From the cell containing the given text, extract its center point as (x, y) coordinate. 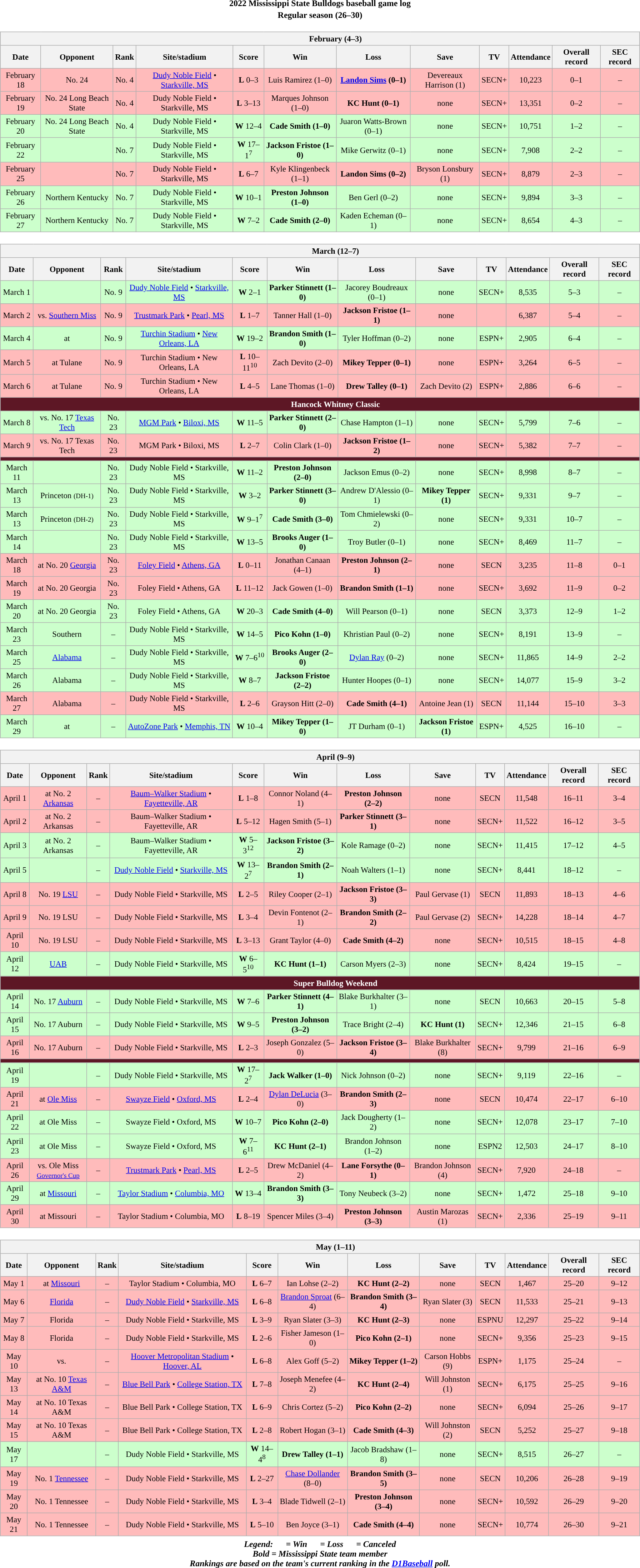
Nick Johnson (0–2) (374, 1075)
March 23 (17, 634)
W 7–6 (249, 1001)
KC Hunt (2–3) (384, 1320)
9–17 (619, 1407)
KC Hunt (1) (442, 1024)
Khristian Paul (0–2) (376, 634)
19–15 (574, 964)
22–16 (574, 1075)
Cade Smith (4–3) (384, 1430)
Cade Smith (1–0) (300, 126)
4,525 (528, 726)
9–10 (619, 1193)
Jacob Bradshaw (1–8) (384, 1454)
Preston Johnson (3–4) (384, 1502)
February 18 (21, 80)
9,799 (526, 1048)
26–30 (574, 1524)
6–10 (619, 1099)
10,774 (527, 1524)
18–13 (574, 894)
KC Hunt (2–2) (384, 1283)
1,472 (526, 1193)
7–7 (574, 446)
11–8 (574, 565)
AutoZone Park • Memphis, TN (179, 726)
L 8–19 (249, 1216)
W 10–7 (249, 1122)
14,228 (526, 917)
12,078 (526, 1122)
5,382 (528, 446)
April 1 (15, 798)
11,533 (527, 1301)
5–8 (619, 1001)
W 9–17 (250, 519)
Drew McDaniel (4–2) (300, 1170)
Chase Dollander (8–0) (313, 1478)
Carson Hobbs (9) (448, 1361)
22–17 (574, 1099)
Brandon Smith (1–0) (302, 338)
Parker Stinnett (3–1) (374, 821)
12,346 (526, 1024)
9–21 (619, 1524)
4–7 (619, 917)
April 14 (15, 1001)
Preston Johnson (3–3) (374, 1216)
ESPN2 (490, 1146)
8,191 (528, 634)
vs. Southern Miss (67, 315)
6–6 (574, 386)
Tony Neubeck (3–2) (374, 1193)
25–25 (574, 1384)
11–7 (574, 542)
April 16 (15, 1048)
Tom Chmielewski (0–2) (376, 519)
18–15 (574, 940)
16–10 (574, 726)
11,865 (528, 658)
Paul Gervase (1) (442, 894)
Antoine Jean (1) (446, 703)
15–10 (574, 703)
Brandon Johnson (4) (442, 1170)
May 21 (14, 1524)
KC Hunt (2–4) (384, 1384)
7–6 (574, 422)
13–9 (574, 634)
April 9 (15, 917)
Jack Walker (1–0) (300, 1075)
3,373 (528, 611)
L 11–12 (250, 588)
Blake Burkhalter (8) (442, 1048)
Andrew D'Alessio (0–1) (376, 495)
L 10–1110 (250, 362)
April 29 (15, 1193)
25–21 (574, 1301)
Tyler Hoffman (0–2) (376, 338)
9–14 (619, 1320)
L 1–8 (249, 798)
April 10 (15, 940)
Kaden Echeman (0–1) (373, 220)
Dylan DeLucia (3–0) (300, 1099)
May 17 (14, 1454)
May 7 (14, 1320)
8,424 (526, 964)
W 20–3 (250, 611)
L 2–3 (249, 1048)
Joseph Menefee (4–2) (313, 1384)
9–11 (619, 1216)
KC Hunt (2–1) (300, 1146)
Ryan Slater (3) (448, 1301)
5–3 (574, 292)
9,119 (526, 1075)
W 17–17 (249, 150)
18–12 (574, 870)
6–8 (619, 1024)
14–9 (574, 658)
Super Bulldog Weekend (320, 983)
Lane Thomas (1–0) (302, 386)
11,893 (526, 894)
W 11–2 (250, 472)
Tanner Hall (1–0) (302, 315)
March 18 (17, 565)
April 12 (15, 964)
Trace Bright (2–4) (374, 1024)
10,592 (527, 1502)
Hoover Metropolitan Stadium • Hoover, AL (182, 1361)
25–24 (574, 1361)
25–20 (574, 1283)
5,799 (528, 422)
May 1 (14, 1283)
7,920 (526, 1170)
Mikey Tepper (1) (446, 495)
9–15 (619, 1338)
Zach Devito (2–0) (302, 362)
Preston Johnson (2–2) (374, 798)
Landon Sims (0–2) (373, 174)
2–3 (576, 174)
10,474 (526, 1099)
9–18 (619, 1430)
Noah Walters (1–1) (374, 870)
Mike Gerwitz (0–1) (373, 150)
Dylan Ray (0–2) (376, 658)
April 21 (15, 1099)
9,894 (531, 197)
May 19 (14, 1478)
3–4 (619, 798)
Jackson Fristoe (3–4) (374, 1048)
2,905 (528, 338)
Will Pearson (0–1) (376, 611)
Luis Ramirez (1–0) (300, 80)
Jackson Fristoe (1–2) (376, 446)
Troy Butler (0–1) (376, 542)
KC Hunt (0–1) (373, 103)
April (9–9) (320, 757)
20–15 (574, 1001)
Cade Smith (4–4) (384, 1524)
Ian Lohse (2–2) (313, 1283)
8,535 (528, 292)
W 13–27 (249, 870)
2,336 (526, 1216)
Brandon Smith (2–1) (300, 870)
Ben Gerl (0–2) (373, 197)
Chris Cortez (5–2) (313, 1407)
L 2–4 (249, 1099)
12–9 (574, 611)
Cade Smith (4–2) (374, 940)
Cade Smith (4–1) (376, 703)
9–20 (619, 1502)
9,356 (527, 1338)
April 19 (15, 1075)
25–26 (574, 1407)
Devereaux Harrison (1) (445, 80)
Parker Stinnett (4–1) (300, 1001)
26–29 (574, 1502)
W 10–1 (249, 197)
W 14–5 (250, 634)
11,548 (526, 798)
April 15 (15, 1024)
23–17 (574, 1122)
Brandon Smith (2–2) (374, 917)
Parker Stinnett (1–0) (302, 292)
W 3–2 (250, 495)
6–5 (574, 362)
vs. (61, 1361)
Jackson Fristoe (1) (446, 726)
February 26 (21, 197)
Grayson Hitt (2–0) (302, 703)
Brooks Auger (2–0) (302, 658)
Lane Forsythe (0–1) (374, 1170)
5,252 (527, 1430)
4–5 (619, 845)
Pico Kohn (2–1) (384, 1338)
Cade Smith (4–0) (302, 611)
Connor Noland (4–1) (300, 798)
W 7–610 (250, 658)
vs. Ole Miss Governor's Cup (59, 1170)
8–7 (574, 472)
March 4 (17, 338)
Bryson Lonsbury (1) (445, 174)
Ryan Slater (3–3) (313, 1320)
8–10 (619, 1146)
Blade Tidwell (2–1) (313, 1502)
Chase Hampton (1–1) (376, 422)
W 13–5 (250, 542)
Riley Cooper (2–1) (300, 894)
4–3 (576, 220)
6,094 (527, 1407)
3–5 (619, 821)
Robert Hogan (3–1) (313, 1430)
8,654 (531, 220)
March 6 (17, 386)
10,223 (531, 80)
L 5–10 (262, 1524)
9–16 (619, 1384)
Kole Ramage (0–2) (374, 845)
6,175 (527, 1384)
5–4 (574, 315)
13,351 (531, 103)
Brandon Smith (3–4) (384, 1301)
W 14–48 (262, 1454)
26–28 (574, 1478)
February 20 (21, 126)
March (12–7) (320, 251)
8,998 (528, 472)
Jackson Fristoe (2–2) (302, 680)
4–8 (619, 940)
W 7–2 (249, 220)
Juaron Watts-Brown (0–1) (373, 126)
JT Durham (0–1) (376, 726)
Parker Stinnett (2–0) (302, 422)
Will Johnston (1) (448, 1384)
Southern (67, 634)
10,206 (527, 1478)
March 14 (17, 542)
Landon Sims (0–1) (373, 80)
10,515 (526, 940)
12,297 (527, 1320)
Carson Myers (2–3) (374, 964)
Pico Kohn (2–0) (300, 1122)
Devin Fontenot (2–1) (300, 917)
Mikey Tepper (0–1) (376, 362)
Joseph Gonzalez (5–0) (300, 1048)
L 2–8 (262, 1430)
8,469 (528, 542)
9–12 (619, 1283)
February 22 (21, 150)
L 1–7 (250, 315)
18–14 (574, 917)
16–11 (574, 798)
Jacorey Boudreaux (0–1) (376, 292)
ESPNU (491, 1320)
W 13–4 (249, 1193)
24–18 (574, 1170)
26–27 (574, 1454)
W 9–5 (249, 1024)
25–27 (574, 1430)
L 2–7 (250, 446)
3,692 (528, 588)
L 3–9 (262, 1320)
11,415 (526, 845)
March 9 (17, 446)
March 8 (17, 422)
May 6 (14, 1301)
UAB (59, 964)
Brandon Johnson (1–2) (374, 1146)
L 0–11 (250, 565)
February 19 (21, 103)
15–9 (574, 680)
1,175 (527, 1361)
Princeton (DH-2) (67, 519)
February 27 (21, 220)
March 1 (17, 292)
April 30 (15, 1216)
2,886 (528, 386)
W 19–2 (250, 338)
Spencer Miles (3–4) (300, 1216)
1,467 (527, 1283)
W 10–4 (250, 726)
4–6 (619, 894)
8,879 (531, 174)
25–18 (574, 1193)
Pico Kohn (2–2) (384, 1407)
Hagen Smith (5–1) (300, 821)
Cade Smith (2–0) (300, 220)
10,663 (526, 1001)
Preston Johnson (2–0) (302, 472)
L 7–8 (262, 1384)
Brandon Smith (1–1) (376, 588)
L 5–12 (249, 821)
April 26 (15, 1170)
Hunter Hoopes (0–1) (376, 680)
L 6–9 (262, 1407)
Preston Johnson (3–2) (300, 1024)
March 20 (17, 611)
May 15 (14, 1430)
21–15 (574, 1024)
11–9 (574, 588)
March 11 (17, 472)
Will Johnston (2) (448, 1430)
9–19 (619, 1478)
Jackson Fristoe (3–3) (374, 894)
L 2–27 (262, 1478)
9–13 (619, 1301)
L 0–3 (249, 80)
April 22 (15, 1122)
April 5 (15, 870)
10,751 (531, 126)
Hancock Whitney Classic (320, 404)
Princeton (DH-1) (67, 495)
Jonathan Canaan (4–1) (302, 565)
March 19 (17, 588)
W 5–312 (249, 845)
Brooks Auger (1–0) (302, 542)
W 7–611 (249, 1146)
Brandon Smith (2–3) (374, 1099)
8,515 (527, 1454)
March 29 (17, 726)
W 17–27 (249, 1075)
Blake Burkhalter (3–1) (374, 1001)
7,908 (531, 150)
May (1–11) (320, 1247)
25–19 (574, 1216)
7–10 (619, 1122)
3,235 (528, 565)
W 2–1 (250, 292)
3–2 (619, 680)
Pico Kohn (1–0) (302, 634)
April 3 (15, 845)
9–7 (574, 495)
Jackson Fristoe (1–0) (300, 150)
February (4–3) (320, 39)
April 2 (15, 821)
Jackson Fristoe (1–1) (376, 315)
Grant Taylor (4–0) (300, 940)
Paul Gervase (2) (442, 917)
16–12 (574, 821)
L 4–5 (250, 386)
W 12–4 (249, 126)
W 8–7 (250, 680)
May 8 (14, 1338)
May 13 (14, 1384)
May 10 (14, 1361)
Zach Devito (2) (446, 386)
3,264 (528, 362)
February 25 (21, 174)
14,077 (528, 680)
March 27 (17, 703)
Parker Stinnett (3–0) (302, 495)
25–22 (574, 1320)
March 26 (17, 680)
24–17 (574, 1146)
May 20 (14, 1502)
Brandon Sproat (6–4) (313, 1301)
W 6–510 (249, 964)
Brandon Smith (3–3) (300, 1193)
March 5 (17, 362)
Fisher Jameson (1–0) (313, 1338)
KC Hunt (1–1) (300, 964)
25–23 (574, 1338)
W 11–5 (250, 422)
April 8 (15, 894)
10–7 (574, 519)
Drew Talley (0–1) (376, 386)
Alex Goff (5–2) (313, 1361)
6–4 (574, 338)
Jack Gowen (1–0) (302, 588)
17–12 (574, 845)
11,144 (528, 703)
8,441 (526, 870)
Jackson Fristoe (3–2) (300, 845)
Preston Johnson (1–0) (300, 197)
April 23 (15, 1146)
Austin Marozas (1) (442, 1216)
Kyle Klingenbeck (1–1) (300, 174)
Drew Talley (1–1) (313, 1454)
11,522 (526, 821)
12,503 (526, 1146)
Mikey Tepper (1–2) (384, 1361)
Marques Johnson (1–0) (300, 103)
Brandon Smith (3–5) (384, 1478)
Jack Dougherty (1–2) (374, 1122)
March 25 (17, 658)
Jackson Emus (0–2) (376, 472)
Mikey Tepper (1–0) (302, 726)
Ben Joyce (3–1) (313, 1524)
6,387 (528, 315)
Colin Clark (1–0) (302, 446)
No. 24 (77, 80)
March 2 (17, 315)
May 14 (14, 1407)
6–9 (619, 1048)
Preston Johnson (2–1) (376, 565)
Cade Smith (3–0) (302, 519)
21–16 (574, 1048)
